Provide the (X, Y) coordinate of the cell's center where the given text is located.  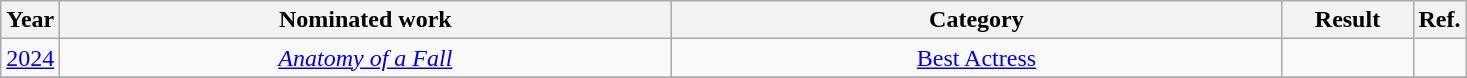
2024 (30, 58)
Category (976, 20)
Ref. (1440, 20)
Result (1348, 20)
Anatomy of a Fall (366, 58)
Nominated work (366, 20)
Year (30, 20)
Best Actress (976, 58)
